Pinpoint the cell where the given text exists, returning its (X, Y) midpoint coordinate. 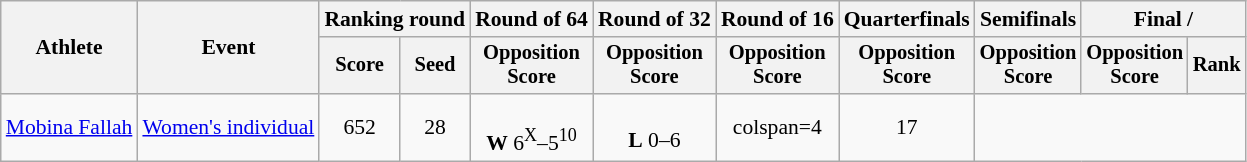
Final / (1163, 19)
652 (360, 128)
Athlete (70, 48)
Round of 32 (654, 19)
Round of 64 (532, 19)
Ranking round (394, 19)
colspan=4 (778, 128)
Event (228, 48)
W 6X–510 (532, 128)
Quarterfinals (907, 19)
Score (360, 66)
Women's individual (228, 128)
17 (907, 128)
Rank (1217, 66)
Semifinals (1028, 19)
Mobina Fallah (70, 128)
Round of 16 (778, 19)
L 0–6 (654, 128)
Seed (435, 66)
28 (435, 128)
